Return the (x, y) coordinate for the center point of the cell that contains the specified text.  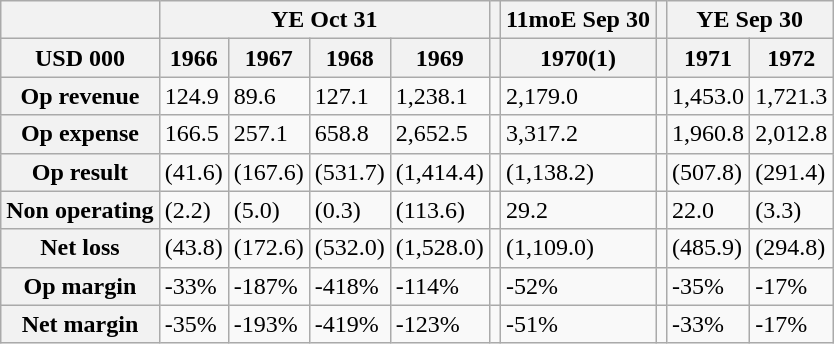
29.2 (578, 210)
(5.0) (268, 210)
-419% (350, 324)
(43.8) (194, 248)
2,652.5 (440, 134)
1,721.3 (792, 96)
(0.3) (350, 210)
-193% (268, 324)
Net margin (80, 324)
124.9 (194, 96)
(2.2) (194, 210)
Non operating (80, 210)
1969 (440, 58)
658.8 (350, 134)
YE Oct 31 (324, 20)
1,960.8 (708, 134)
22.0 (708, 210)
USD 000 (80, 58)
(532.0) (350, 248)
1968 (350, 58)
1971 (708, 58)
(291.4) (792, 172)
(485.9) (708, 248)
1972 (792, 58)
1967 (268, 58)
(1,138.2) (578, 172)
(1,528.0) (440, 248)
11moE Sep 30 (578, 20)
1,238.1 (440, 96)
Net loss (80, 248)
1970(1) (578, 58)
(172.6) (268, 248)
YE Sep 30 (750, 20)
166.5 (194, 134)
-187% (268, 286)
1966 (194, 58)
(1,414.4) (440, 172)
1,453.0 (708, 96)
(531.7) (350, 172)
(167.6) (268, 172)
(1,109.0) (578, 248)
2,179.0 (578, 96)
257.1 (268, 134)
Op margin (80, 286)
3,317.2 (578, 134)
(507.8) (708, 172)
127.1 (350, 96)
Op revenue (80, 96)
-418% (350, 286)
(41.6) (194, 172)
Op expense (80, 134)
2,012.8 (792, 134)
-114% (440, 286)
-51% (578, 324)
(3.3) (792, 210)
(113.6) (440, 210)
Op result (80, 172)
89.6 (268, 96)
-52% (578, 286)
-123% (440, 324)
(294.8) (792, 248)
